From the cell containing the given text, extract its center point as [x, y] coordinate. 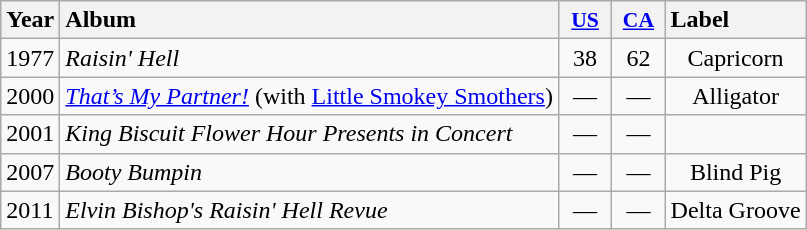
Year [30, 20]
Album [310, 20]
That’s My Partner! (with Little Smokey Smothers) [310, 96]
Delta Groove [736, 210]
US [584, 20]
2007 [30, 172]
62 [638, 58]
2000 [30, 96]
2001 [30, 134]
38 [584, 58]
Label [736, 20]
Raisin' Hell [310, 58]
CA [638, 20]
Blind Pig [736, 172]
1977 [30, 58]
Booty Bumpin [310, 172]
King Biscuit Flower Hour Presents in Concert [310, 134]
Elvin Bishop's Raisin' Hell Revue [310, 210]
Alligator [736, 96]
Capricorn [736, 58]
2011 [30, 210]
